Identify which cell holds the provided text, then report its (X, Y) central coordinate. 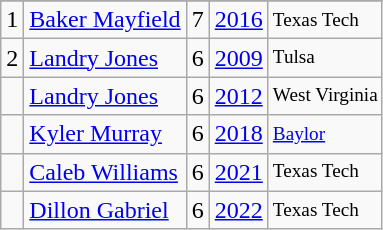
2012 (238, 96)
2 (12, 58)
Baker Mayfield (105, 20)
Caleb Williams (105, 172)
Kyler Murray (105, 134)
2018 (238, 134)
Dillon Gabriel (105, 210)
2021 (238, 172)
2009 (238, 58)
Tulsa (325, 58)
Baylor (325, 134)
West Virginia (325, 96)
7 (198, 20)
2016 (238, 20)
2022 (238, 210)
1 (12, 20)
